Search for the cell housing the specified text and yield its (x, y) center coordinate. 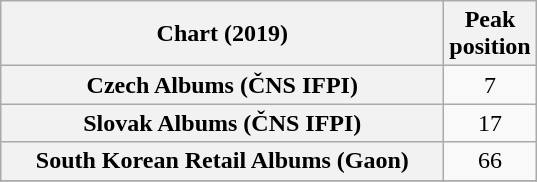
Peakposition (490, 34)
Chart (2019) (222, 34)
7 (490, 85)
66 (490, 161)
South Korean Retail Albums (Gaon) (222, 161)
Czech Albums (ČNS IFPI) (222, 85)
Slovak Albums (ČNS IFPI) (222, 123)
17 (490, 123)
